Identify which cell holds the provided text, then report its (X, Y) central coordinate. 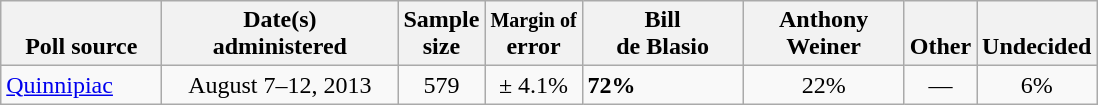
August 7–12, 2013 (280, 85)
6% (1037, 85)
Billde Blasio (662, 34)
22% (824, 85)
— (940, 85)
Date(s)administered (280, 34)
72% (662, 85)
Quinnipiac (82, 85)
Margin oferror (534, 34)
Undecided (1037, 34)
Samplesize (442, 34)
579 (442, 85)
AnthonyWeiner (824, 34)
Poll source (82, 34)
± 4.1% (534, 85)
Other (940, 34)
